Output the (x, y) coordinate of the center of the cell containing the given text.  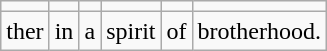
spirit (131, 31)
of (176, 31)
brotherhood. (259, 31)
a (90, 31)
in (64, 31)
ther (25, 31)
